Detect which cell encompasses the target text, then output its (X, Y) center coordinate. 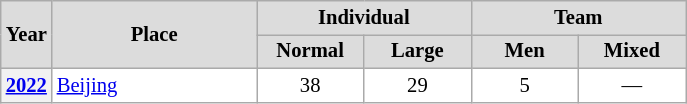
Normal (310, 51)
Beijing (154, 85)
2022 (26, 85)
— (632, 85)
38 (310, 85)
Team (578, 17)
Year (26, 34)
29 (418, 85)
5 (524, 85)
Mixed (632, 51)
Men (524, 51)
Individual (363, 17)
Place (154, 34)
Large (418, 51)
